Identify which cell holds the provided text, then report its [X, Y] central coordinate. 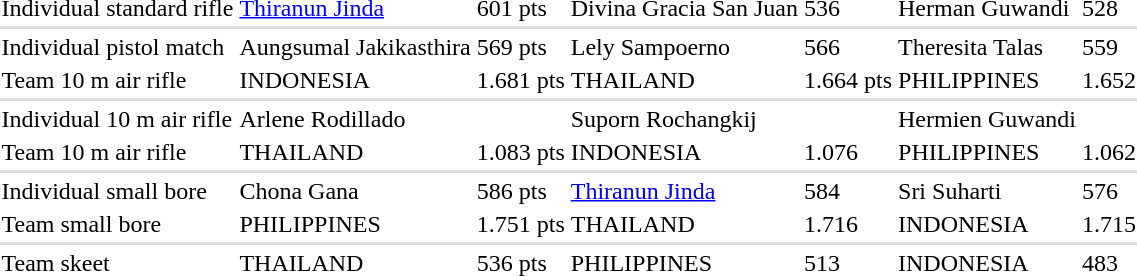
Thiranun Jinda [684, 191]
584 [848, 191]
Individual 10 m air rifle [118, 119]
1.062 [1108, 152]
Aungsumal Jakikasthira [355, 47]
Individual pistol match [118, 47]
Lely Sampoerno [684, 47]
1.664 pts [848, 80]
Individual small bore [118, 191]
1.681 pts [520, 80]
1.652 [1108, 80]
586 pts [520, 191]
Theresita Talas [988, 47]
Arlene Rodillado [355, 119]
Chona Gana [355, 191]
569 pts [520, 47]
1.083 pts [520, 152]
1.716 [848, 224]
1.751 pts [520, 224]
Sri Suharti [988, 191]
Hermien Guwandi [988, 119]
559 [1108, 47]
1.076 [848, 152]
576 [1108, 191]
1.715 [1108, 224]
Suporn Rochangkij [684, 119]
Team small bore [118, 224]
566 [848, 47]
